Pinpoint the cell where the given text exists, returning its [x, y] midpoint coordinate. 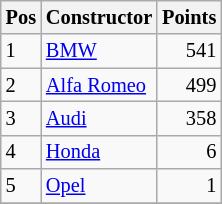
4 [21, 152]
Alfa Romeo [99, 85]
Constructor [99, 17]
BMW [99, 51]
358 [189, 118]
499 [189, 85]
Honda [99, 152]
2 [21, 85]
Points [189, 17]
Pos [21, 17]
Audi [99, 118]
6 [189, 152]
3 [21, 118]
5 [21, 186]
541 [189, 51]
Opel [99, 186]
